Extract the (X, Y) coordinate from the center of the cell holding the provided text.  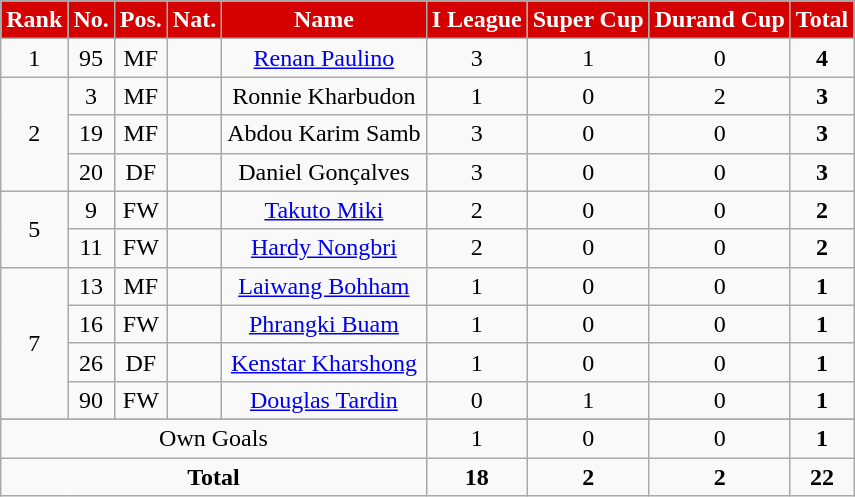
Laiwang Bohham (324, 286)
Kenstar Kharshong (324, 362)
Hardy Nongbri (324, 248)
4 (822, 58)
Own Goals (214, 438)
No. (91, 20)
9 (91, 210)
Douglas Tardin (324, 400)
26 (91, 362)
20 (91, 172)
Name (324, 20)
90 (91, 400)
Abdou Karim Samb (324, 134)
18 (476, 477)
Takuto Miki (324, 210)
95 (91, 58)
Pos. (140, 20)
Daniel Gonçalves (324, 172)
Ronnie Kharbudon (324, 96)
11 (91, 248)
13 (91, 286)
Nat. (194, 20)
Durand Cup (720, 20)
Rank (34, 20)
I League (476, 20)
7 (34, 343)
16 (91, 324)
Phrangki Buam (324, 324)
19 (91, 134)
Renan Paulino (324, 58)
5 (34, 229)
22 (822, 477)
Super Cup (588, 20)
